From the cell containing the given text, extract its center point as [x, y] coordinate. 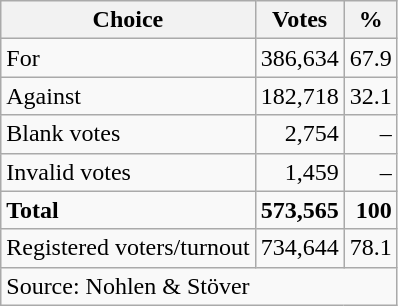
67.9 [370, 58]
Votes [300, 20]
1,459 [300, 172]
Total [128, 210]
32.1 [370, 96]
2,754 [300, 134]
Blank votes [128, 134]
Invalid votes [128, 172]
734,644 [300, 248]
Against [128, 96]
386,634 [300, 58]
% [370, 20]
Registered voters/turnout [128, 248]
100 [370, 210]
78.1 [370, 248]
182,718 [300, 96]
Choice [128, 20]
Source: Nohlen & Stöver [199, 286]
For [128, 58]
573,565 [300, 210]
